Provide the [x, y] coordinate of the cell's center where the given text is located.  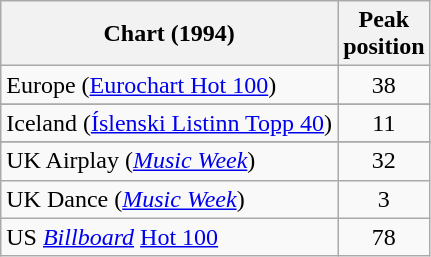
UK Dance (Music Week) [170, 199]
Europe (Eurochart Hot 100) [170, 85]
38 [384, 85]
32 [384, 161]
78 [384, 237]
Chart (1994) [170, 34]
UK Airplay (Music Week) [170, 161]
11 [384, 123]
US Billboard Hot 100 [170, 237]
Iceland (Íslenski Listinn Topp 40) [170, 123]
Peakposition [384, 34]
3 [384, 199]
